Provide the (X, Y) coordinate of the cell's center where the given text is located.  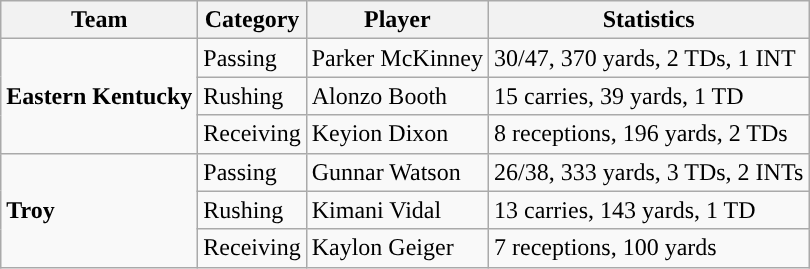
Troy (100, 210)
Team (100, 20)
15 carries, 39 yards, 1 TD (649, 96)
13 carries, 143 yards, 1 TD (649, 210)
Parker McKinney (397, 58)
Keyion Dixon (397, 134)
Eastern Kentucky (100, 96)
Alonzo Booth (397, 96)
Gunnar Watson (397, 172)
7 receptions, 100 yards (649, 248)
Category (252, 20)
26/38, 333 yards, 3 TDs, 2 INTs (649, 172)
8 receptions, 196 yards, 2 TDs (649, 134)
Statistics (649, 20)
Kimani Vidal (397, 210)
Kaylon Geiger (397, 248)
30/47, 370 yards, 2 TDs, 1 INT (649, 58)
Player (397, 20)
